Locate the cell with the specified text and output its [x, y] center coordinate. 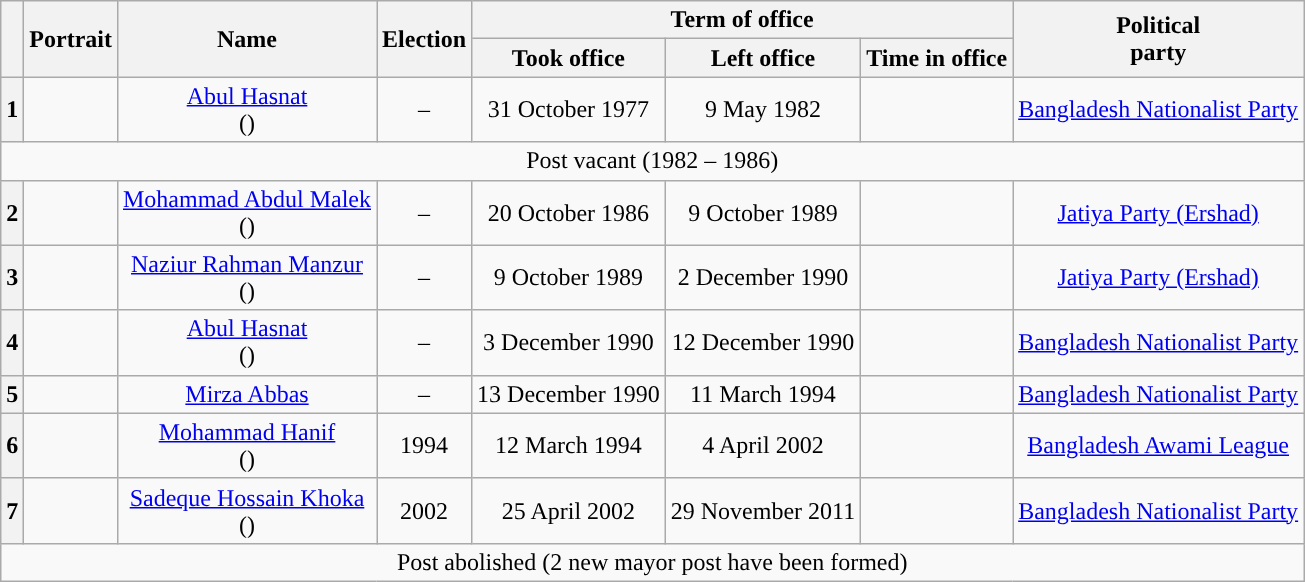
9 May 1982 [762, 110]
Mirza Abbas [246, 394]
Took office [569, 58]
12 December 1990 [762, 342]
7 [12, 510]
12 March 1994 [569, 446]
29 November 2011 [762, 510]
2002 [424, 510]
Post abolished (2 new mayor post have been formed) [652, 562]
Sadeque Hossain Khoka() [246, 510]
1994 [424, 446]
25 April 2002 [569, 510]
3 December 1990 [569, 342]
Election [424, 39]
20 October 1986 [569, 212]
Time in office [937, 58]
1 [12, 110]
Mohammad Hanif() [246, 446]
5 [12, 394]
11 March 1994 [762, 394]
Term of office [742, 20]
2 [12, 212]
13 December 1990 [569, 394]
31 October 1977 [569, 110]
Political party [1158, 39]
Post vacant (1982 – 1986) [652, 161]
6 [12, 446]
2 December 1990 [762, 278]
Bangladesh Awami League [1158, 446]
4 April 2002 [762, 446]
Naziur Rahman Manzur() [246, 278]
Left office [762, 58]
Portrait [71, 39]
3 [12, 278]
Mohammad Abdul Malek() [246, 212]
4 [12, 342]
Name [246, 39]
